Scan for the cell matching the given text and deliver its [X, Y] coordinate at center. 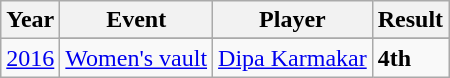
Dipa Karmakar [293, 58]
Year [30, 20]
Event [136, 20]
Women's vault [136, 58]
Result [410, 20]
4th [410, 58]
Player [293, 20]
2016 [30, 58]
